Search for the cell housing the specified text and yield its (X, Y) center coordinate. 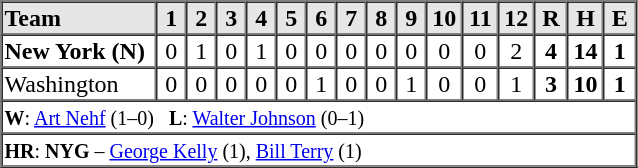
HR: NYG – George Kelly (1), Bill Terry (1) (319, 150)
5 (291, 18)
7 (351, 18)
W: Art Nehf (1–0) L: Walter Johnson (0–1) (319, 116)
8 (381, 18)
14 (585, 50)
6 (321, 18)
Washington (80, 84)
New York (N) (80, 50)
12 (516, 18)
R (550, 18)
11 (480, 18)
9 (411, 18)
Team (80, 18)
E (620, 18)
H (585, 18)
